Find where the given text appears and provide that cell's center as (X, Y) coordinate. 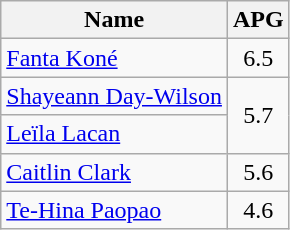
5.6 (258, 172)
Te-Hina Paopao (114, 210)
Shayeann Day-Wilson (114, 96)
Name (114, 20)
APG (258, 20)
6.5 (258, 58)
4.6 (258, 210)
Caitlin Clark (114, 172)
5.7 (258, 115)
Fanta Koné (114, 58)
Leïla Lacan (114, 134)
